Return the [x, y] coordinate for the center point of the cell that contains the specified text.  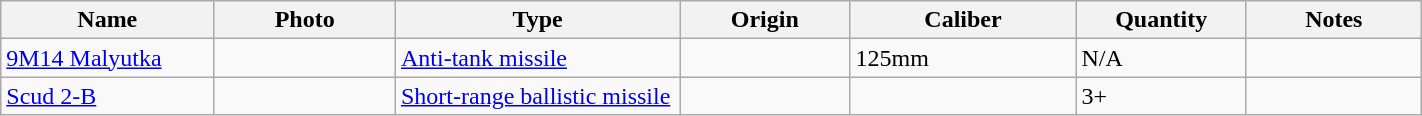
N/A [1161, 58]
125mm [963, 58]
Short-range ballistic missile [537, 96]
Caliber [963, 20]
3+ [1161, 96]
Scud 2-B [108, 96]
Quantity [1161, 20]
9M14 Malyutka [108, 58]
Anti-tank missile [537, 58]
Type [537, 20]
Origin [765, 20]
Name [108, 20]
Photo [305, 20]
Notes [1334, 20]
